Detect which cell encompasses the target text, then output its (x, y) center coordinate. 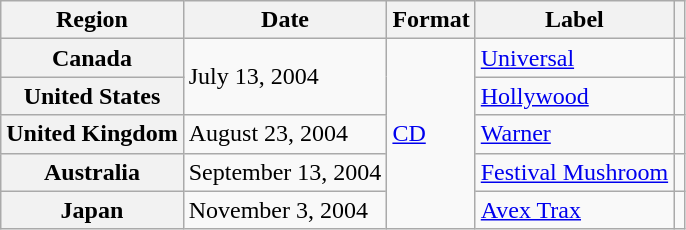
Hollywood (574, 96)
Avex Trax (574, 210)
November 3, 2004 (285, 210)
Region (92, 20)
September 13, 2004 (285, 172)
Festival Mushroom (574, 172)
July 13, 2004 (285, 77)
United Kingdom (92, 134)
CD (431, 134)
Format (431, 20)
Canada (92, 58)
Warner (574, 134)
Universal (574, 58)
United States (92, 96)
Label (574, 20)
August 23, 2004 (285, 134)
Australia (92, 172)
Japan (92, 210)
Date (285, 20)
